Return the (X, Y) coordinate for the center point of the cell that contains the specified text.  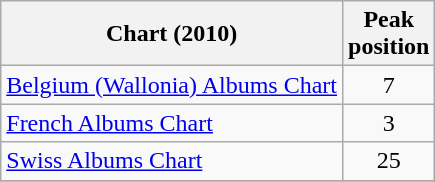
25 (389, 161)
Swiss Albums Chart (172, 161)
7 (389, 85)
Peakposition (389, 34)
Chart (2010) (172, 34)
3 (389, 123)
French Albums Chart (172, 123)
Belgium (Wallonia) Albums Chart (172, 85)
